Return (X, Y) of the center of cell containing provided text 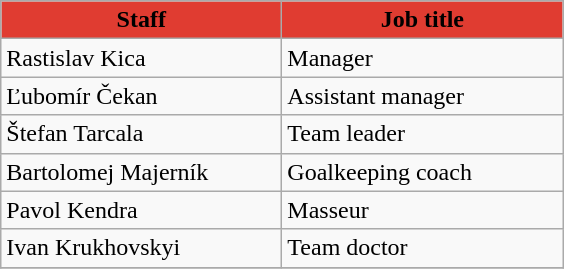
Job title (422, 20)
Staff (142, 20)
Assistant manager (422, 96)
Ľubomír Čekan (142, 96)
Team leader (422, 134)
Bartolomej Majerník (142, 172)
Ivan Krukhovskyi (142, 248)
Masseur (422, 210)
Manager (422, 58)
Pavol Kendra (142, 210)
Team doctor (422, 248)
Goalkeeping coach (422, 172)
Rastislav Kica (142, 58)
Štefan Tarcala (142, 134)
